For the text-containing cell, return its midpoint in (X, Y) coordinate format. 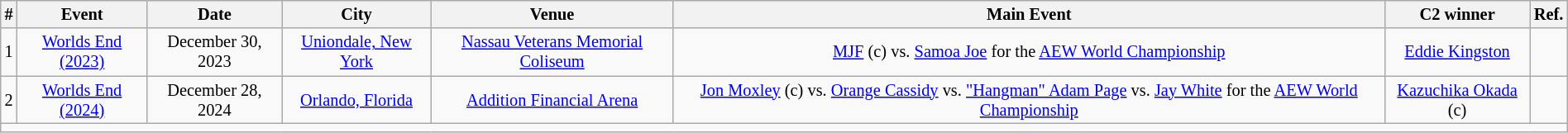
December 30, 2023 (215, 52)
Date (215, 14)
Uniondale, New York (356, 52)
Main Event (1029, 14)
1 (9, 52)
MJF (c) vs. Samoa Joe for the AEW World Championship (1029, 52)
C2 winner (1457, 14)
Eddie Kingston (1457, 52)
Event (83, 14)
Jon Moxley (c) vs. Orange Cassidy vs. "Hangman" Adam Page vs. Jay White for the AEW World Championship (1029, 100)
Worlds End (2024) (83, 100)
Venue (552, 14)
Worlds End (2023) (83, 52)
Orlando, Florida (356, 100)
2 (9, 100)
City (356, 14)
# (9, 14)
Kazuchika Okada (c) (1457, 100)
Addition Financial Arena (552, 100)
December 28, 2024 (215, 100)
Nassau Veterans Memorial Coliseum (552, 52)
Ref. (1548, 14)
